Identify which cell holds the provided text, then report its [X, Y] central coordinate. 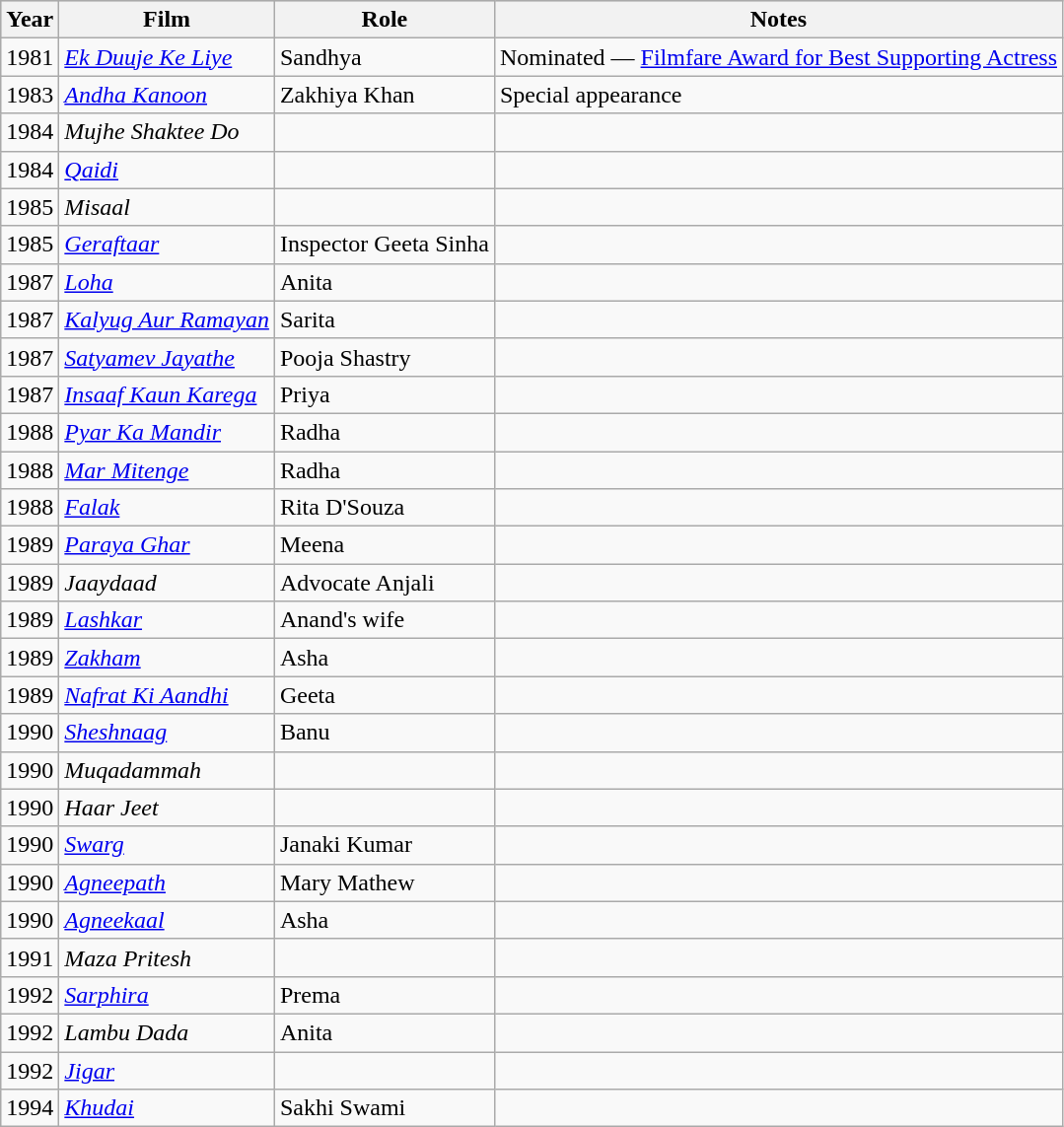
Mary Mathew [385, 882]
1994 [30, 1108]
Sarphira [168, 995]
Sarita [385, 319]
Muqadammah [168, 770]
Jigar [168, 1070]
Khudai [168, 1108]
Paraya Ghar [168, 545]
Special appearance [778, 95]
Jaaydaad [168, 583]
Zakhiya Khan [385, 95]
Advocate Anjali [385, 583]
Pyar Ka Mandir [168, 432]
Film [168, 20]
1983 [30, 95]
Rita D'Souza [385, 508]
Lambu Dada [168, 1032]
Nominated — Filmfare Award for Best Supporting Actress [778, 57]
Misaal [168, 207]
Geraftaar [168, 245]
Geeta [385, 695]
Falak [168, 508]
Meena [385, 545]
Nafrat Ki Aandhi [168, 695]
Janaki Kumar [385, 845]
Mujhe Shaktee Do [168, 132]
Priya [385, 394]
Prema [385, 995]
Sakhi Swami [385, 1108]
Mar Mitenge [168, 470]
Year [30, 20]
Agneekaal [168, 920]
Inspector Geeta Sinha [385, 245]
1981 [30, 57]
Swarg [168, 845]
Role [385, 20]
Andha Kanoon [168, 95]
Sandhya [385, 57]
Insaaf Kaun Karega [168, 394]
Banu [385, 733]
Agneepath [168, 882]
Sheshnaag [168, 733]
Anand's wife [385, 620]
Satyamev Jayathe [168, 357]
Kalyug Aur Ramayan [168, 319]
1991 [30, 957]
Maza Pritesh [168, 957]
Lashkar [168, 620]
Qaidi [168, 170]
Ek Duuje Ke Liye [168, 57]
Loha [168, 282]
Haar Jeet [168, 808]
Pooja Shastry [385, 357]
Zakham [168, 658]
Notes [778, 20]
